Determine the [X, Y] coordinate at the center of the cell enclosing the given text.  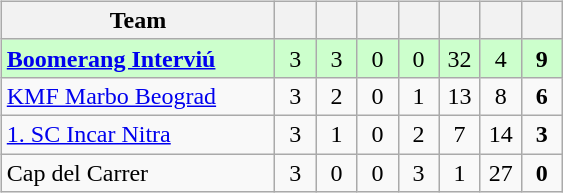
13 [460, 96]
4 [500, 58]
Cap del Carrer [138, 173]
14 [500, 134]
9 [542, 58]
Boomerang Interviú [138, 58]
KMF Marbo Beograd [138, 96]
1. SC Incar Nitra [138, 134]
7 [460, 134]
Team [138, 20]
32 [460, 58]
27 [500, 173]
8 [500, 96]
6 [542, 96]
